Detect which cell encompasses the target text, then output its [x, y] center coordinate. 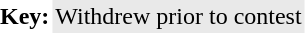
Withdrew prior to contest [178, 16]
